For the text-containing cell, return its midpoint in [x, y] coordinate format. 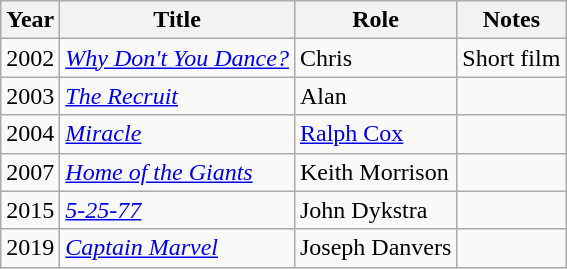
Title [178, 20]
Why Don't You Dance? [178, 58]
Home of the Giants [178, 172]
Keith Morrison [375, 172]
Alan [375, 96]
2003 [30, 96]
Captain Marvel [178, 248]
2004 [30, 134]
2002 [30, 58]
Ralph Cox [375, 134]
The Recruit [178, 96]
Role [375, 20]
Chris [375, 58]
5-25-77 [178, 210]
Joseph Danvers [375, 248]
Miracle [178, 134]
Year [30, 20]
John Dykstra [375, 210]
Notes [512, 20]
2019 [30, 248]
Short film [512, 58]
2007 [30, 172]
2015 [30, 210]
